Detect which cell encompasses the target text, then output its [X, Y] center coordinate. 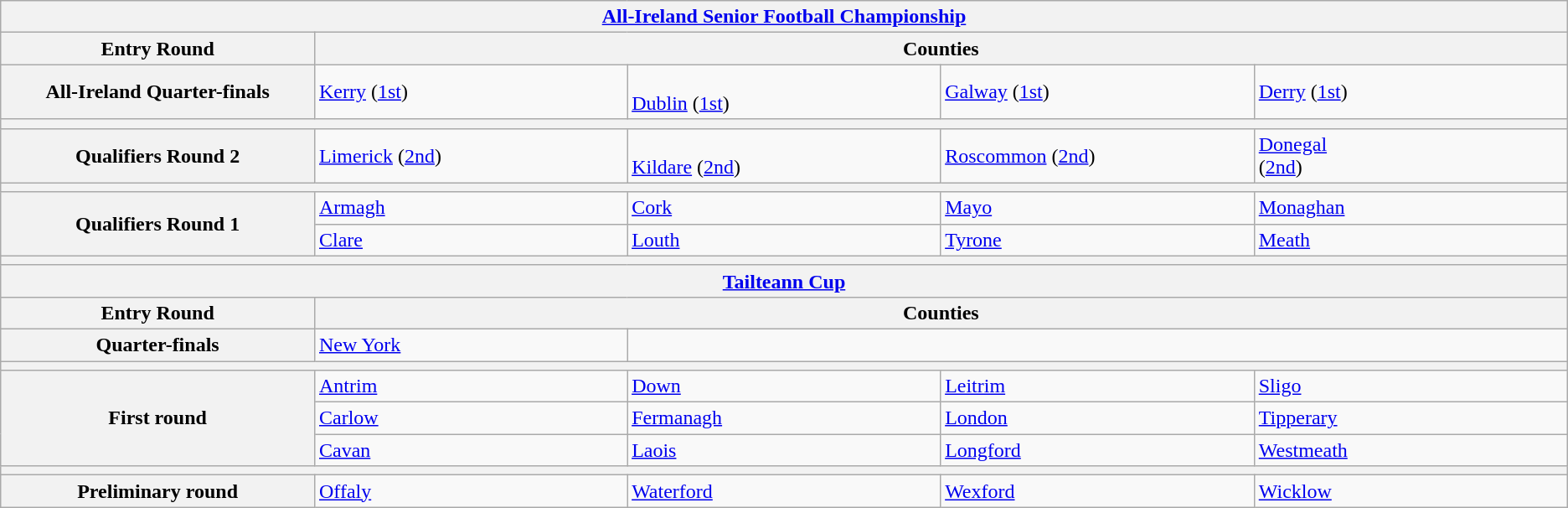
Offaly [471, 491]
Clare [471, 240]
Tailteann Cup [784, 281]
New York [471, 345]
Derry (1st) [1411, 92]
Limerick (2nd) [471, 156]
Donegal(2nd) [1411, 156]
Meath [1411, 240]
Cork [784, 208]
Tyrone [1097, 240]
Fermanagh [784, 418]
Cavan [471, 450]
Mayo [1097, 208]
Leitrim [1097, 386]
Westmeath [1411, 450]
Qualifiers Round 1 [157, 224]
All-Ireland Quarter-finals [157, 92]
Sligo [1411, 386]
Tipperary [1411, 418]
Carlow [471, 418]
Longford [1097, 450]
Laois [784, 450]
London [1097, 418]
Armagh [471, 208]
Roscommon (2nd) [1097, 156]
Preliminary round [157, 491]
Wicklow [1411, 491]
Monaghan [1411, 208]
Qualifiers Round 2 [157, 156]
Wexford [1097, 491]
All-Ireland Senior Football Championship [784, 17]
Down [784, 386]
Galway (1st) [1097, 92]
Kerry (1st) [471, 92]
Antrim [471, 386]
First round [157, 418]
Waterford [784, 491]
Kildare (2nd) [784, 156]
Dublin (1st) [784, 92]
Quarter-finals [157, 345]
Louth [784, 240]
